Provide the [X, Y] coordinate of the cell's center where the given text is located.  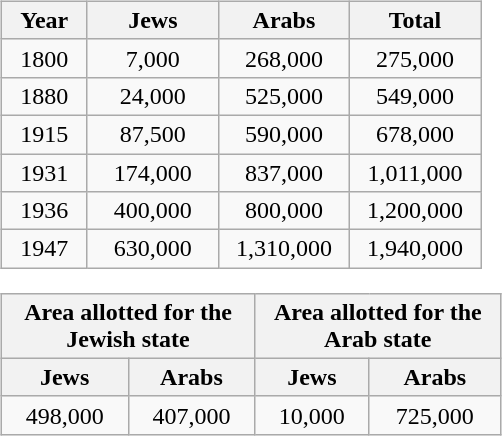
1,310,000 [284, 249]
Area allotted for the Arab state [378, 326]
1931 [44, 173]
1936 [44, 211]
1947 [44, 249]
174,000 [152, 173]
407,000 [192, 415]
549,000 [414, 96]
590,000 [284, 134]
498,000 [64, 415]
1880 [44, 96]
1,940,000 [414, 249]
725,000 [435, 415]
Total [414, 20]
Area allotted for the Jewish state [128, 326]
87,500 [152, 134]
800,000 [284, 211]
630,000 [152, 249]
837,000 [284, 173]
1,011,000 [414, 173]
24,000 [152, 96]
268,000 [284, 58]
10,000 [312, 415]
7,000 [152, 58]
275,000 [414, 58]
1915 [44, 134]
1,200,000 [414, 211]
Year [44, 20]
678,000 [414, 134]
525,000 [284, 96]
400,000 [152, 211]
1800 [44, 58]
